Pinpoint the cell where the given text exists, returning its [X, Y] midpoint coordinate. 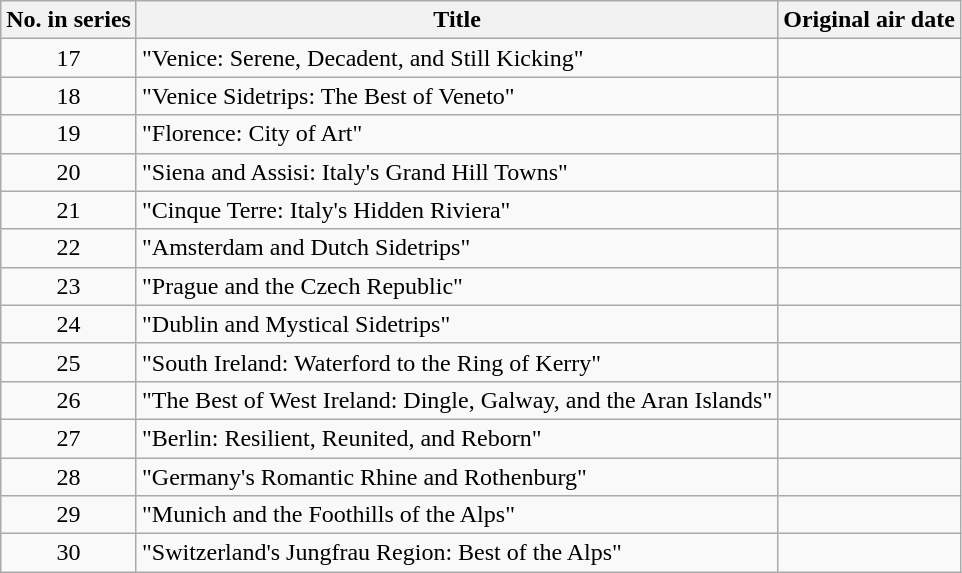
19 [69, 134]
No. in series [69, 20]
17 [69, 58]
"South Ireland: Waterford to the Ring of Kerry" [456, 362]
22 [69, 248]
"Germany's Romantic Rhine and Rothenburg" [456, 477]
23 [69, 286]
Title [456, 20]
"The Best of West Ireland: Dingle, Galway, and the Aran Islands" [456, 400]
"Dublin and Mystical Sidetrips" [456, 324]
30 [69, 553]
26 [69, 400]
21 [69, 210]
18 [69, 96]
20 [69, 172]
"Munich and the Foothills of the Alps" [456, 515]
"Venice: Serene, Decadent, and Still Kicking" [456, 58]
27 [69, 438]
"Florence: City of Art" [456, 134]
28 [69, 477]
"Cinque Terre: Italy's Hidden Riviera" [456, 210]
"Switzerland's Jungfrau Region: Best of the Alps" [456, 553]
"Amsterdam and Dutch Sidetrips" [456, 248]
"Prague and the Czech Republic" [456, 286]
"Venice Sidetrips: The Best of Veneto" [456, 96]
25 [69, 362]
24 [69, 324]
"Berlin: Resilient, Reunited, and Reborn" [456, 438]
29 [69, 515]
"Siena and Assisi: Italy's Grand Hill Towns" [456, 172]
Original air date [870, 20]
